Scan for the cell matching the given text and deliver its (x, y) coordinate at center. 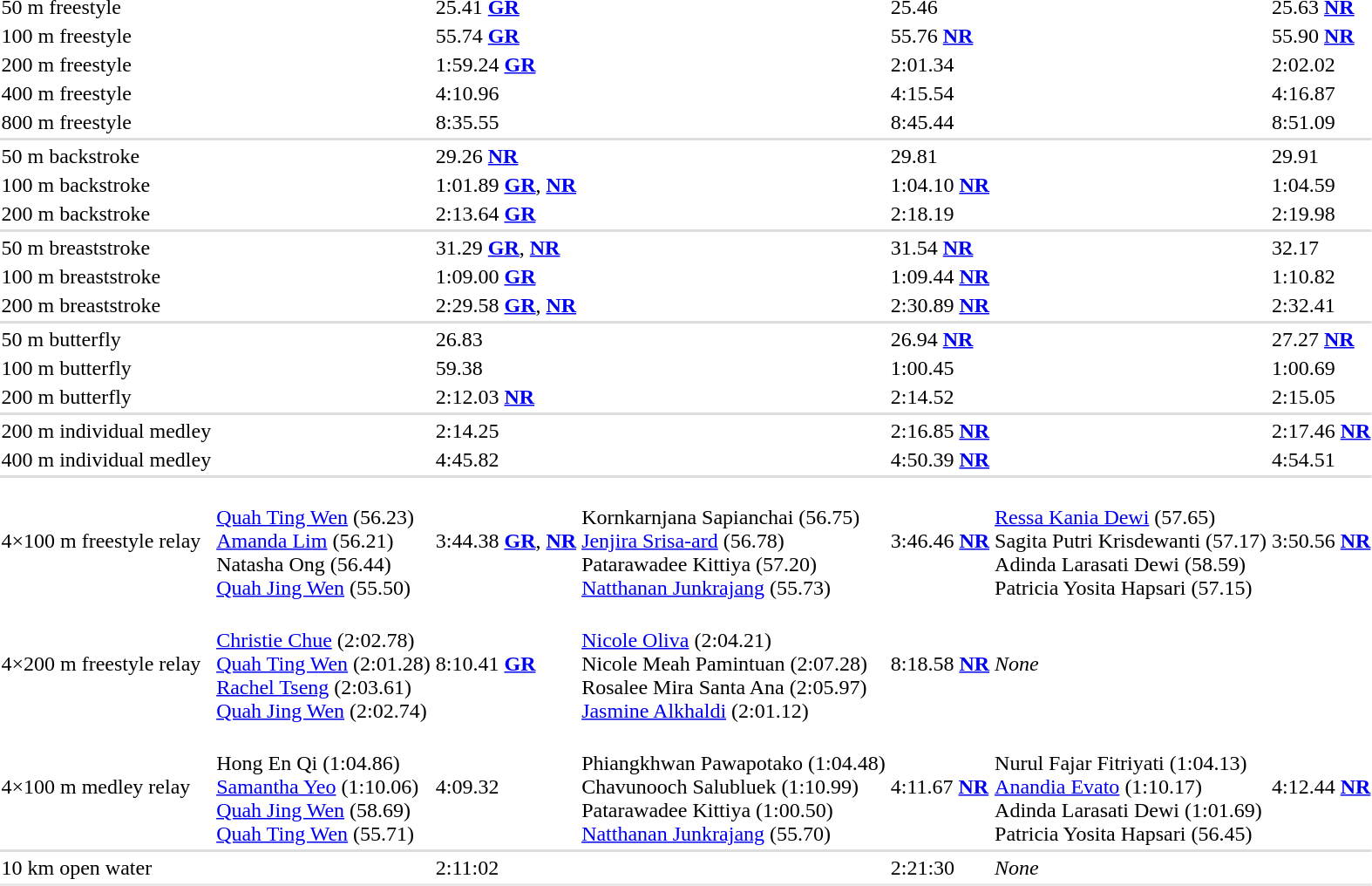
8:45.44 (940, 122)
100 m backstroke (106, 185)
50 m breaststroke (106, 248)
1:09.00 GR (506, 276)
800 m freestyle (106, 122)
2:14.25 (506, 431)
4:54.51 (1321, 460)
10 km open water (106, 868)
4:15.54 (940, 93)
2:16.85 NR (940, 431)
31.54 NR (940, 248)
26.83 (506, 339)
1:01.89 GR, NR (506, 185)
4×200 m freestyle relay (106, 664)
1:59.24 GR (506, 65)
200 m butterfly (106, 397)
8:10.41 GR (506, 664)
3:50.56 NR (1321, 541)
2:15.05 (1321, 397)
29.26 NR (506, 156)
200 m breaststroke (106, 305)
3:46.46 NR (940, 541)
55.90 NR (1321, 36)
32.17 (1321, 248)
2:19.98 (1321, 214)
59.38 (506, 368)
Nicole Oliva (2:04.21)Nicole Meah Pamintuan (2:07.28)Rosalee Mira Santa Ana (2:05.97)Jasmine Alkhaldi (2:01.12) (734, 664)
1:04.59 (1321, 185)
4:11.67 NR (940, 787)
31.29 GR, NR (506, 248)
4:12.44 NR (1321, 787)
2:30.89 NR (940, 305)
29.81 (940, 156)
Hong En Qi (1:04.86)Samantha Yeo (1:10.06)Quah Jing Wen (58.69)Quah Ting Wen (55.71) (324, 787)
4:10.96 (506, 93)
27.27 NR (1321, 339)
8:35.55 (506, 122)
200 m freestyle (106, 65)
Phiangkhwan Pawapotako (1:04.48)Chavunooch Salubluek (1:10.99)Patarawadee Kittiya (1:00.50)Natthanan Junkrajang (55.70) (734, 787)
8:18.58 NR (940, 664)
2:02.02 (1321, 65)
50 m backstroke (106, 156)
2:12.03 NR (506, 397)
4:09.32 (506, 787)
2:18.19 (940, 214)
2:21:30 (940, 868)
26.94 NR (940, 339)
Kornkarnjana Sapianchai (56.75)Jenjira Srisa-ard (56.78)Patarawadee Kittiya (57.20)Natthanan Junkrajang (55.73) (734, 541)
100 m breaststroke (106, 276)
3:44.38 GR, NR (506, 541)
29.91 (1321, 156)
4:45.82 (506, 460)
4:16.87 (1321, 93)
100 m butterfly (106, 368)
200 m backstroke (106, 214)
55.74 GR (506, 36)
400 m individual medley (106, 460)
Ressa Kania Dewi (57.65)Sagita Putri Krisdewanti (57.17)Adinda Larasati Dewi (58.59)Patricia Yosita Hapsari (57.15) (1131, 541)
8:51.09 (1321, 122)
4:50.39 NR (940, 460)
1:09.44 NR (940, 276)
400 m freestyle (106, 93)
1:00.45 (940, 368)
55.76 NR (940, 36)
2:11:02 (506, 868)
2:29.58 GR, NR (506, 305)
Quah Ting Wen (56.23)Amanda Lim (56.21)Natasha Ong (56.44)Quah Jing Wen (55.50) (324, 541)
Nurul Fajar Fitriyati (1:04.13)Anandia Evato (1:10.17)Adinda Larasati Dewi (1:01.69)Patricia Yosita Hapsari (56.45) (1131, 787)
2:13.64 GR (506, 214)
4×100 m medley relay (106, 787)
Christie Chue (2:02.78)Quah Ting Wen (2:01.28)Rachel Tseng (2:03.61)Quah Jing Wen (2:02.74) (324, 664)
1:10.82 (1321, 276)
2:17.46 NR (1321, 431)
2:32.41 (1321, 305)
200 m individual medley (106, 431)
1:04.10 NR (940, 185)
1:00.69 (1321, 368)
4×100 m freestyle relay (106, 541)
2:14.52 (940, 397)
50 m butterfly (106, 339)
2:01.34 (940, 65)
100 m freestyle (106, 36)
